From the cell containing the given text, extract its center point as (X, Y) coordinate. 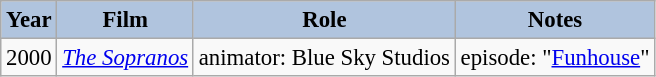
Notes (554, 20)
The Sopranos (126, 58)
Year (29, 20)
2000 (29, 58)
animator: Blue Sky Studios (324, 58)
episode: "Funhouse" (554, 58)
Role (324, 20)
Film (126, 20)
